For the text-containing cell, return its midpoint in [X, Y] coordinate format. 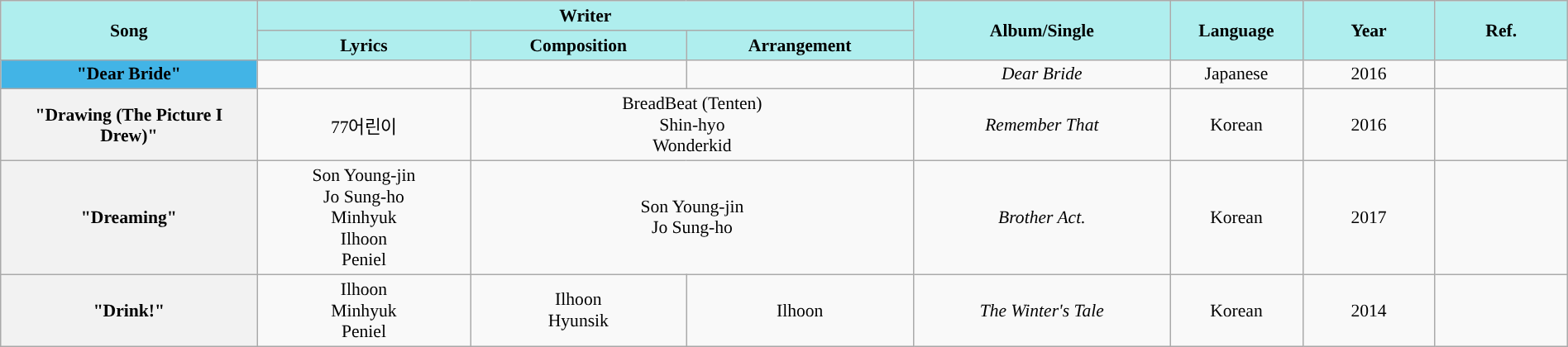
Composition [579, 45]
Son Young-jinJo Sung-hoMinhyukIlhoonPeniel [364, 217]
Ilhoon [801, 311]
"Dreaming" [129, 217]
BreadBeat (Tenten)Shin-hyoWonderkid [692, 126]
Writer [586, 16]
Language [1236, 30]
Remember That [1042, 126]
Japanese [1236, 74]
"Dear Bride" [129, 74]
"Drawing (The Picture I Drew)" [129, 126]
"Drink!" [129, 311]
Arrangement [801, 45]
2017 [1369, 217]
Year [1369, 30]
2014 [1369, 311]
Album/Single [1042, 30]
77어린이 [364, 126]
Brother Act. [1042, 217]
Son Young-jinJo Sung-ho [692, 217]
Song [129, 30]
Lyrics [364, 45]
Ref. [1501, 30]
IlhoonHyunsik [579, 311]
Dear Bride [1042, 74]
IlhoonMinhyukPeniel [364, 311]
The Winter's Tale [1042, 311]
